Extract the (x, y) coordinate from the center of the cell holding the provided text.  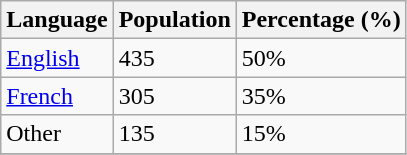
50% (321, 58)
French (57, 96)
135 (174, 134)
Percentage (%) (321, 20)
Other (57, 134)
15% (321, 134)
435 (174, 58)
305 (174, 96)
35% (321, 96)
Language (57, 20)
English (57, 58)
Population (174, 20)
